Return the (x, y) coordinate for the center point of the cell that contains the specified text.  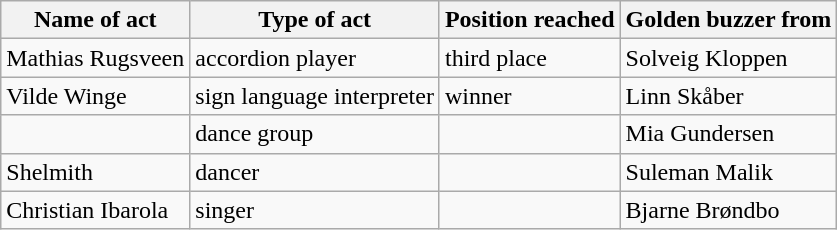
singer (315, 210)
Name of act (96, 20)
third place (530, 58)
Golden buzzer from (728, 20)
accordion player (315, 58)
Shelmith (96, 172)
Suleman Malik (728, 172)
Position reached (530, 20)
dance group (315, 134)
Vilde Winge (96, 96)
Type of act (315, 20)
Christian Ibarola (96, 210)
Mathias Rugsveen (96, 58)
Linn Skåber (728, 96)
winner (530, 96)
dancer (315, 172)
Solveig Kloppen (728, 58)
Bjarne Brøndbo (728, 210)
sign language interpreter (315, 96)
Mia Gundersen (728, 134)
